Extract the [X, Y] coordinate from the center of the cell holding the provided text.  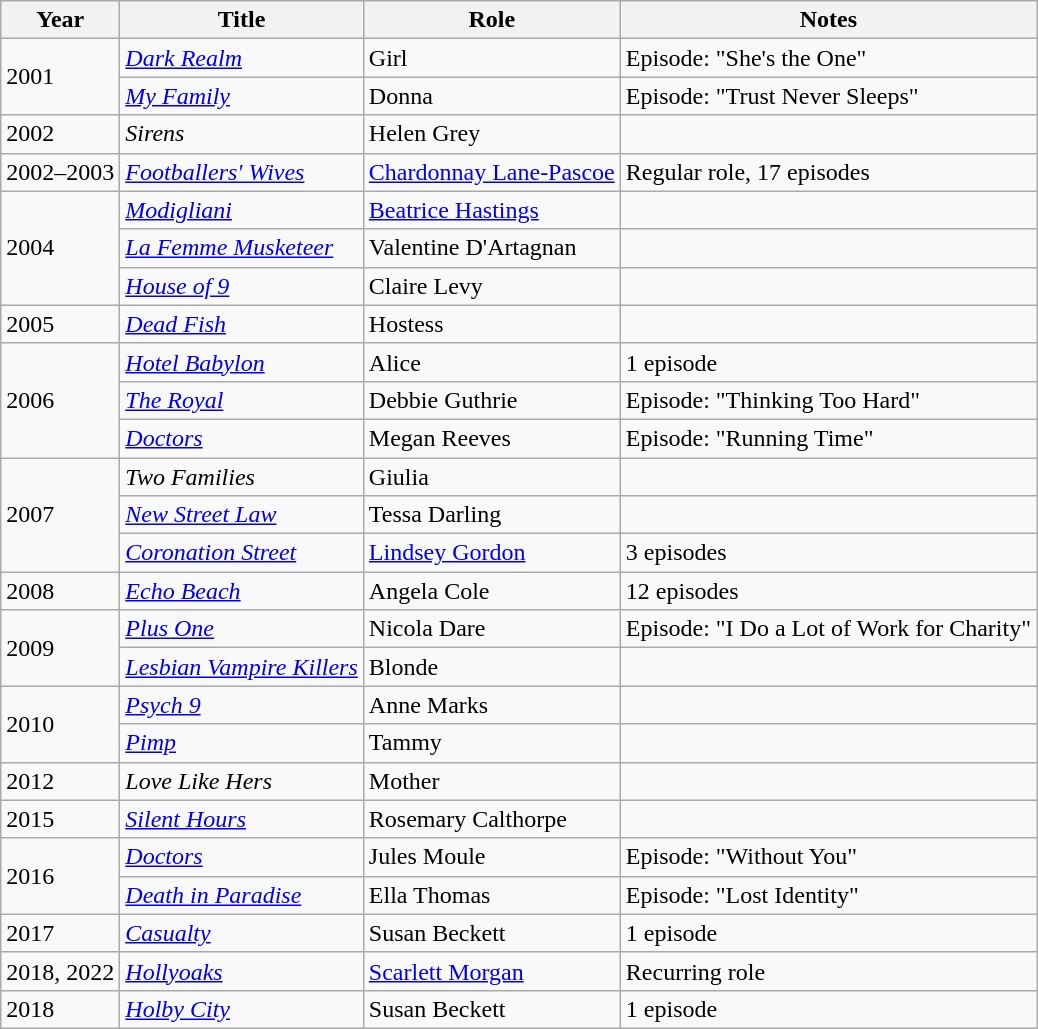
Dark Realm [242, 58]
Dead Fish [242, 324]
2008 [60, 591]
New Street Law [242, 515]
2007 [60, 515]
The Royal [242, 400]
Episode: "Lost Identity" [828, 895]
Hostess [492, 324]
Chardonnay Lane-Pascoe [492, 172]
Lindsey Gordon [492, 553]
Girl [492, 58]
Psych 9 [242, 705]
2002–2003 [60, 172]
Tammy [492, 743]
Plus One [242, 629]
Claire Levy [492, 286]
My Family [242, 96]
Silent Hours [242, 819]
Scarlett Morgan [492, 971]
Pimp [242, 743]
La Femme Musketeer [242, 248]
Holby City [242, 1009]
Coronation Street [242, 553]
Year [60, 20]
Death in Paradise [242, 895]
Title [242, 20]
Lesbian Vampire Killers [242, 667]
Tessa Darling [492, 515]
Episode: "Without You" [828, 857]
Angela Cole [492, 591]
Nicola Dare [492, 629]
Megan Reeves [492, 438]
Valentine D'Artagnan [492, 248]
2016 [60, 876]
House of 9 [242, 286]
Casualty [242, 933]
Episode: "I Do a Lot of Work for Charity" [828, 629]
2002 [60, 134]
Modigliani [242, 210]
2005 [60, 324]
2018, 2022 [60, 971]
Echo Beach [242, 591]
Recurring role [828, 971]
Alice [492, 362]
Rosemary Calthorpe [492, 819]
2001 [60, 77]
Regular role, 17 episodes [828, 172]
Notes [828, 20]
Episode: "Running Time" [828, 438]
2017 [60, 933]
Jules Moule [492, 857]
Anne Marks [492, 705]
Debbie Guthrie [492, 400]
Hollyoaks [242, 971]
Two Families [242, 477]
Episode: "She's the One" [828, 58]
Sirens [242, 134]
Giulia [492, 477]
Helen Grey [492, 134]
Episode: "Trust Never Sleeps" [828, 96]
2009 [60, 648]
2012 [60, 781]
2010 [60, 724]
2004 [60, 248]
Footballers' Wives [242, 172]
Blonde [492, 667]
2006 [60, 400]
12 episodes [828, 591]
2015 [60, 819]
Hotel Babylon [242, 362]
Beatrice Hastings [492, 210]
Role [492, 20]
Ella Thomas [492, 895]
2018 [60, 1009]
Episode: "Thinking Too Hard" [828, 400]
Love Like Hers [242, 781]
3 episodes [828, 553]
Donna [492, 96]
Mother [492, 781]
